Identify which cell holds the provided text, then report its (X, Y) central coordinate. 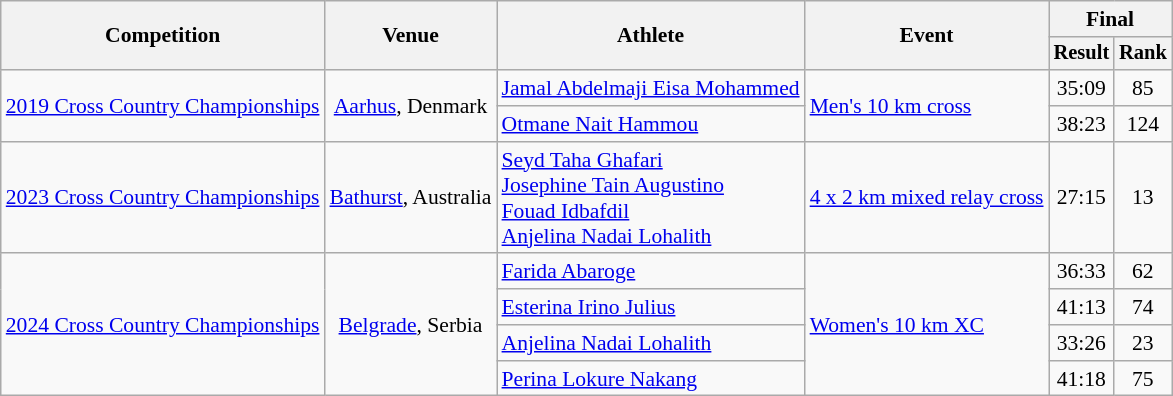
2024 Cross Country Championships (163, 325)
27:15 (1082, 198)
62 (1143, 272)
Competition (163, 36)
Athlete (651, 36)
Seyd Taha GhafariJosephine Tain AugustinoFouad IdbafdilAnjelina Nadai Lohalith (651, 198)
85 (1143, 88)
Event (927, 36)
Rank (1143, 54)
2023 Cross Country Championships (163, 198)
74 (1143, 307)
Esterina Irino Julius (651, 307)
41:13 (1082, 307)
13 (1143, 198)
Final (1110, 19)
Belgrade, Serbia (411, 325)
23 (1143, 343)
33:26 (1082, 343)
4 x 2 km mixed relay cross (927, 198)
Women's 10 km XC (927, 325)
124 (1143, 124)
Farida Abaroge (651, 272)
35:09 (1082, 88)
Bathurst, Australia (411, 198)
Otmane Nait Hammou (651, 124)
Aarhus, Denmark (411, 106)
Anjelina Nadai Lohalith (651, 343)
38:23 (1082, 124)
Jamal Abdelmaji Eisa Mohammed (651, 88)
Venue (411, 36)
Result (1082, 54)
2019 Cross Country Championships (163, 106)
Men's 10 km cross (927, 106)
36:33 (1082, 272)
